Scan for the cell matching the given text and deliver its [x, y] coordinate at center. 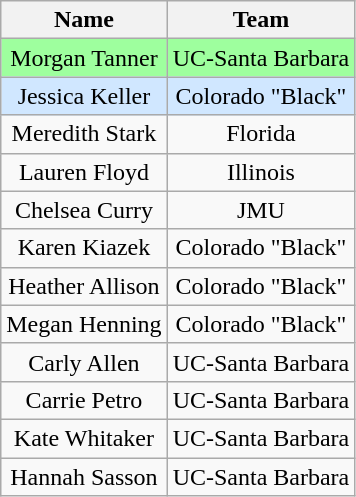
Carrie Petro [84, 400]
Team [261, 20]
Name [84, 20]
Chelsea Curry [84, 210]
Meredith Stark [84, 134]
Morgan Tanner [84, 58]
Jessica Keller [84, 96]
Carly Allen [84, 362]
JMU [261, 210]
Lauren Floyd [84, 172]
Megan Henning [84, 324]
Illinois [261, 172]
Hannah Sasson [84, 477]
Heather Allison [84, 286]
Florida [261, 134]
Kate Whitaker [84, 438]
Karen Kiazek [84, 248]
